Scan for the cell matching the given text and deliver its [x, y] coordinate at center. 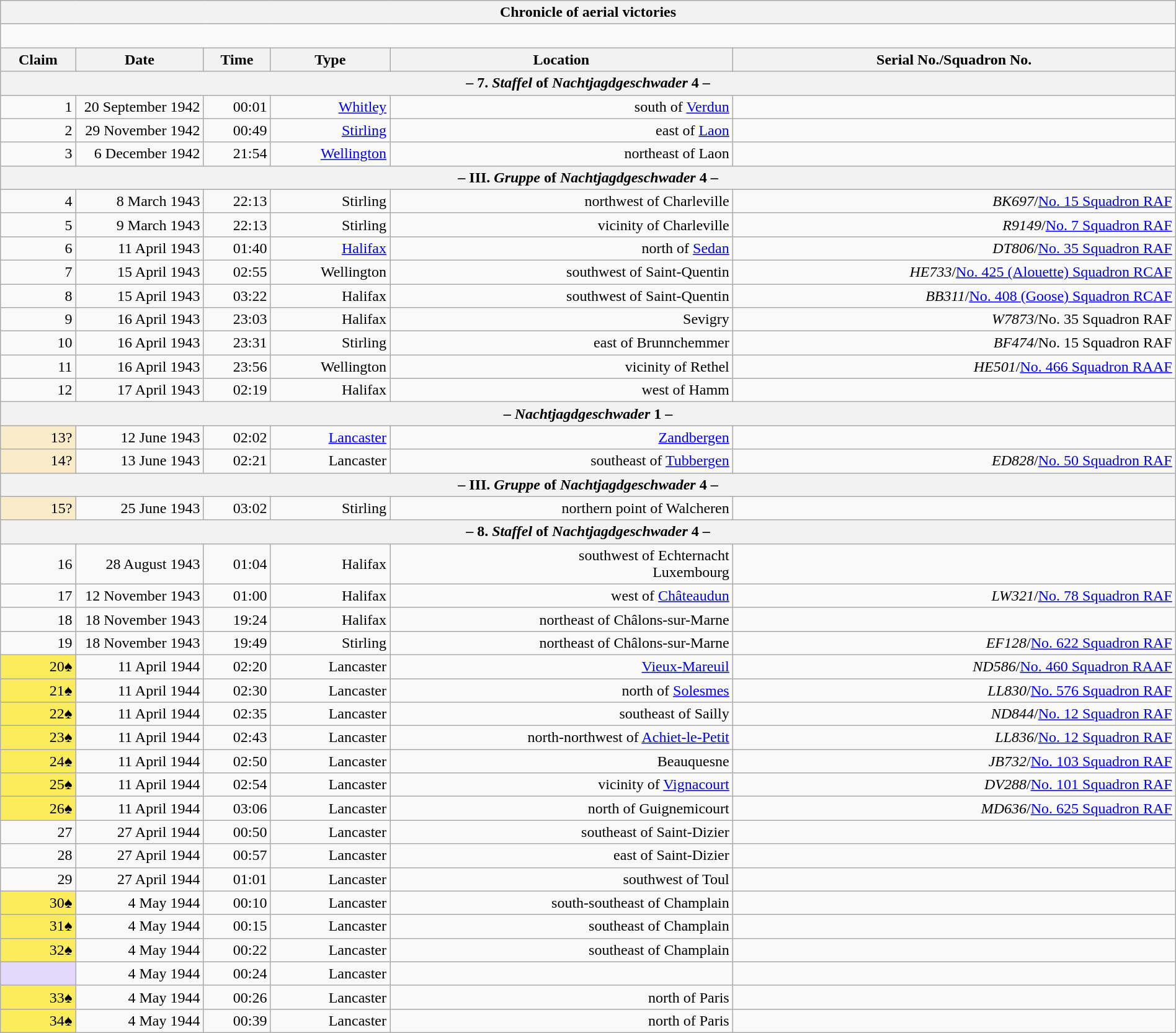
02:20 [237, 666]
19:49 [237, 643]
southeast of Sailly [561, 714]
– 7. Staffel of Nachtjagdgeschwader 4 – [588, 83]
00:01 [237, 107]
HE501/No. 466 Squadron RAAF [954, 367]
19 [38, 643]
west of Hamm [561, 390]
28 August 1943 [140, 563]
8 [38, 296]
north of Guignemicourt [561, 808]
00:49 [237, 130]
9 March 1943 [140, 225]
1 [38, 107]
32♠ [38, 950]
southeast of Tubbergen [561, 461]
00:22 [237, 950]
BK697/No. 15 Squadron RAF [954, 201]
ND586/No. 460 Squadron RAAF [954, 666]
DV288/No. 101 Squadron RAF [954, 785]
9 [38, 320]
13 June 1943 [140, 461]
Beauquesne [561, 761]
23:56 [237, 367]
2 [38, 130]
10 [38, 343]
– Nachtjagdgeschwader 1 – [588, 414]
Type [330, 60]
31♠ [38, 926]
03:02 [237, 508]
JB732/No. 103 Squadron RAF [954, 761]
20 September 1942 [140, 107]
00:26 [237, 997]
25 June 1943 [140, 508]
LW321/No. 78 Squadron RAF [954, 596]
21:54 [237, 154]
7 [38, 272]
W7873/No. 35 Squadron RAF [954, 320]
12 June 1943 [140, 437]
29 [38, 879]
01:01 [237, 879]
northwest of Charleville [561, 201]
6 [38, 248]
00:39 [237, 1021]
north of Solesmes [561, 691]
Time [237, 60]
6 December 1942 [140, 154]
13? [38, 437]
02:21 [237, 461]
34♠ [38, 1021]
02:19 [237, 390]
19:24 [237, 619]
27 [38, 832]
20♠ [38, 666]
Zandbergen [561, 437]
BB311/No. 408 (Goose) Squadron RCAF [954, 296]
east of Saint-Dizier [561, 856]
29 November 1942 [140, 130]
northern point of Walcheren [561, 508]
17 April 1943 [140, 390]
02:30 [237, 691]
02:55 [237, 272]
south of Verdun [561, 107]
ED828/No. 50 Squadron RAF [954, 461]
west of Châteaudun [561, 596]
BF474/No. 15 Squadron RAF [954, 343]
23♠ [38, 738]
Whitley [330, 107]
12 [38, 390]
14? [38, 461]
LL836/No. 12 Squadron RAF [954, 738]
5 [38, 225]
R9149/No. 7 Squadron RAF [954, 225]
11 [38, 367]
28 [38, 856]
4 [38, 201]
22♠ [38, 714]
16 [38, 563]
02:50 [237, 761]
00:50 [237, 832]
Claim [38, 60]
DT806/No. 35 Squadron RAF [954, 248]
00:24 [237, 973]
12 November 1943 [140, 596]
02:35 [237, 714]
11 April 1943 [140, 248]
EF128/No. 622 Squadron RAF [954, 643]
01:00 [237, 596]
east of Laon [561, 130]
33♠ [38, 997]
01:04 [237, 563]
south-southeast of Champlain [561, 903]
15? [38, 508]
17 [38, 596]
– 8. Staffel of Nachtjagdgeschwader 4 – [588, 532]
00:15 [237, 926]
00:10 [237, 903]
25♠ [38, 785]
Date [140, 60]
vicinity of Vignacourt [561, 785]
Sevigry [561, 320]
southeast of Saint-Dizier [561, 832]
HE733/No. 425 (Alouette) Squadron RCAF [954, 272]
03:06 [237, 808]
southwest of Toul [561, 879]
00:57 [237, 856]
Location [561, 60]
30♠ [38, 903]
24♠ [38, 761]
Chronicle of aerial victories [588, 12]
23:03 [237, 320]
02:54 [237, 785]
Vieux-Mareuil [561, 666]
north of Sedan [561, 248]
02:02 [237, 437]
18 [38, 619]
8 March 1943 [140, 201]
3 [38, 154]
03:22 [237, 296]
02:43 [237, 738]
vicinity of Charleville [561, 225]
26♠ [38, 808]
MD636/No. 625 Squadron RAF [954, 808]
LL830/No. 576 Squadron RAF [954, 691]
northeast of Laon [561, 154]
vicinity of Rethel [561, 367]
23:31 [237, 343]
21♠ [38, 691]
southwest of EchternachtLuxembourg [561, 563]
east of Brunnchemmer [561, 343]
north-northwest of Achiet-le-Petit [561, 738]
Serial No./Squadron No. [954, 60]
01:40 [237, 248]
ND844/No. 12 Squadron RAF [954, 714]
